For the text-containing cell, return its midpoint in [x, y] coordinate format. 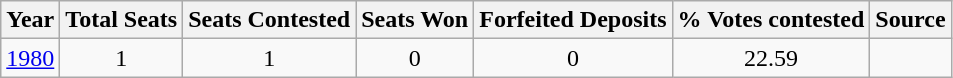
Total Seats [122, 20]
Forfeited Deposits [573, 20]
22.59 [771, 58]
% Votes contested [771, 20]
1980 [30, 58]
Seats Won [415, 20]
Seats Contested [270, 20]
Source [910, 20]
Year [30, 20]
